Search for the cell housing the specified text and yield its [x, y] center coordinate. 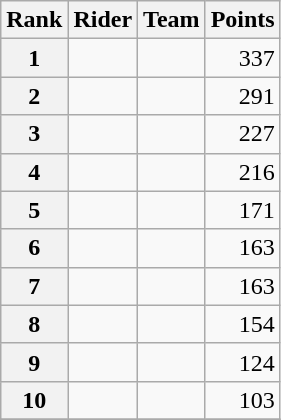
103 [242, 400]
Rider [103, 20]
216 [242, 172]
1 [34, 58]
8 [34, 324]
10 [34, 400]
3 [34, 134]
124 [242, 362]
Points [242, 20]
154 [242, 324]
2 [34, 96]
6 [34, 248]
Rank [34, 20]
291 [242, 96]
337 [242, 58]
7 [34, 286]
9 [34, 362]
5 [34, 210]
4 [34, 172]
227 [242, 134]
171 [242, 210]
Team [172, 20]
